Return the [x, y] coordinate for the center point of the cell that contains the specified text.  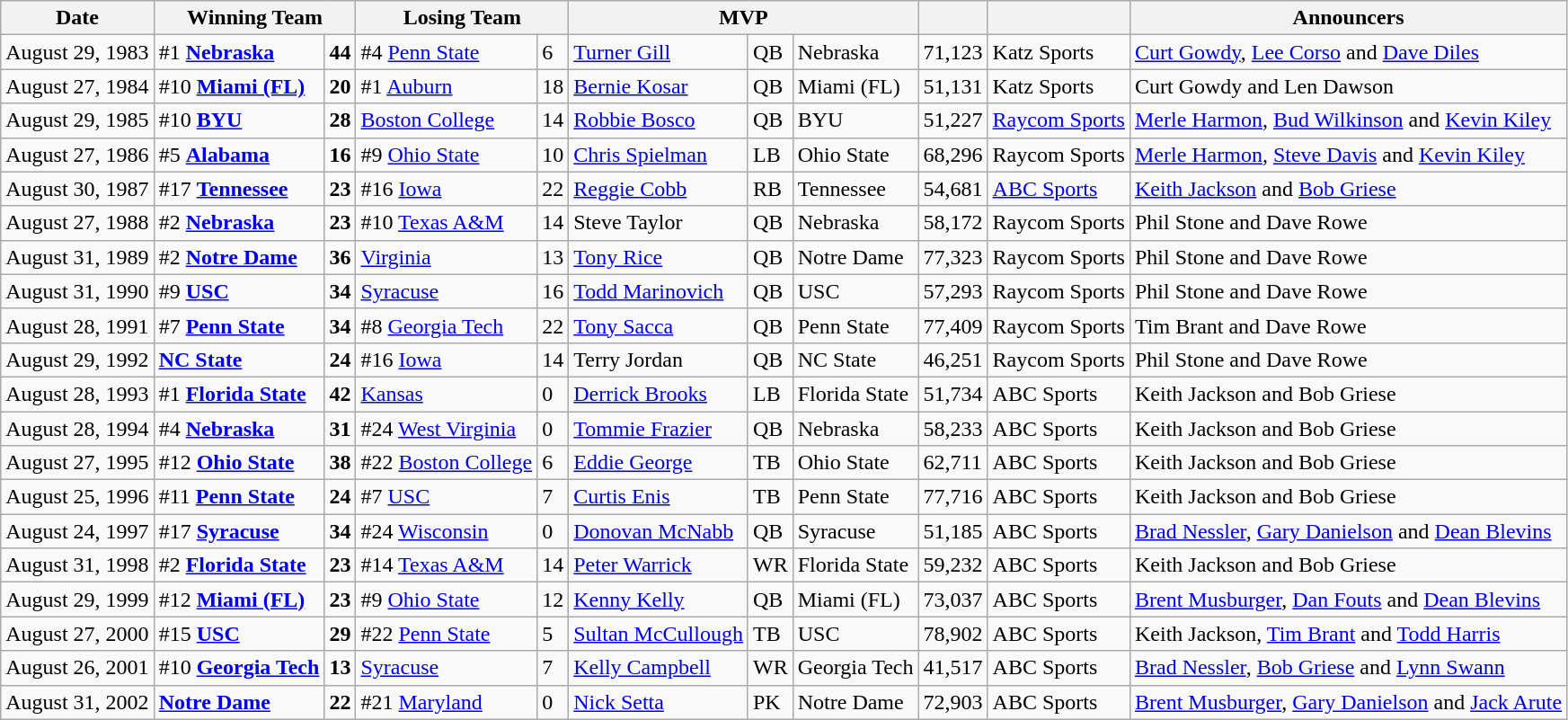
Kelly Campbell [659, 668]
77,716 [952, 497]
#10 BYU [239, 120]
Curtis Enis [659, 497]
August 26, 2001 [77, 668]
Winning Team [255, 18]
42 [340, 394]
51,227 [952, 120]
Donovan McNabb [659, 531]
August 29, 1999 [77, 600]
Tony Rice [659, 257]
August 30, 1987 [77, 189]
Todd Marinovich [659, 291]
#2 Florida State [239, 565]
BYU [855, 120]
#10 Texas A&M [447, 223]
Chris Spielman [659, 155]
51,131 [952, 86]
Tennessee [855, 189]
58,172 [952, 223]
Steve Taylor [659, 223]
#7 Penn State [239, 325]
#4 Penn State [447, 52]
August 28, 1993 [77, 394]
August 31, 2002 [77, 702]
#4 Nebraska [239, 429]
#5 Alabama [239, 155]
#17 Syracuse [239, 531]
#21 Maryland [447, 702]
PK [770, 702]
#8 Georgia Tech [447, 325]
Peter Warrick [659, 565]
Brad Nessler, Gary Danielson and Dean Blevins [1348, 531]
August 27, 2000 [77, 634]
#11 Penn State [239, 497]
#7 USC [447, 497]
#12 Ohio State [239, 463]
41,517 [952, 668]
#10 Georgia Tech [239, 668]
August 27, 1984 [77, 86]
Virginia [447, 257]
Terry Jordan [659, 360]
#24 West Virginia [447, 429]
57,293 [952, 291]
71,123 [952, 52]
Tommie Frazier [659, 429]
August 25, 1996 [77, 497]
#17 Tennessee [239, 189]
Losing Team [462, 18]
Tim Brant and Dave Rowe [1348, 325]
#14 Texas A&M [447, 565]
77,409 [952, 325]
46,251 [952, 360]
Sultan McCullough [659, 634]
51,185 [952, 531]
Eddie George [659, 463]
78,902 [952, 634]
Reggie Cobb [659, 189]
Tony Sacca [659, 325]
August 31, 1989 [77, 257]
28 [340, 120]
#22 Penn State [447, 634]
36 [340, 257]
#2 Nebraska [239, 223]
Date [77, 18]
#2 Notre Dame [239, 257]
Derrick Brooks [659, 394]
5 [554, 634]
44 [340, 52]
August 29, 1985 [77, 120]
Robbie Bosco [659, 120]
59,232 [952, 565]
Boston College [447, 120]
August 27, 1988 [77, 223]
RB [770, 189]
73,037 [952, 600]
Keith Jackson, Tim Brant and Todd Harris [1348, 634]
Kenny Kelly [659, 600]
Nick Setta [659, 702]
August 27, 1995 [77, 463]
August 29, 1992 [77, 360]
Announcers [1348, 18]
#1 Auburn [447, 86]
Brad Nessler, Bob Griese and Lynn Swann [1348, 668]
62,711 [952, 463]
#10 Miami (FL) [239, 86]
Curt Gowdy, Lee Corso and Dave Diles [1348, 52]
MVP [744, 18]
18 [554, 86]
August 28, 1994 [77, 429]
58,233 [952, 429]
Bernie Kosar [659, 86]
#12 Miami (FL) [239, 600]
#15 USC [239, 634]
August 27, 1986 [77, 155]
August 28, 1991 [77, 325]
72,903 [952, 702]
#1 Florida State [239, 394]
August 29, 1983 [77, 52]
Curt Gowdy and Len Dawson [1348, 86]
Turner Gill [659, 52]
#24 Wisconsin [447, 531]
Georgia Tech [855, 668]
Merle Harmon, Bud Wilkinson and Kevin Kiley [1348, 120]
54,681 [952, 189]
68,296 [952, 155]
August 24, 1997 [77, 531]
10 [554, 155]
77,323 [952, 257]
Brent Musburger, Gary Danielson and Jack Arute [1348, 702]
Merle Harmon, Steve Davis and Kevin Kiley [1348, 155]
#9 USC [239, 291]
#1 Nebraska [239, 52]
August 31, 1998 [77, 565]
Brent Musburger, Dan Fouts and Dean Blevins [1348, 600]
#22 Boston College [447, 463]
29 [340, 634]
Kansas [447, 394]
31 [340, 429]
12 [554, 600]
38 [340, 463]
20 [340, 86]
51,734 [952, 394]
August 31, 1990 [77, 291]
